Identify which cell holds the provided text, then report its [x, y] central coordinate. 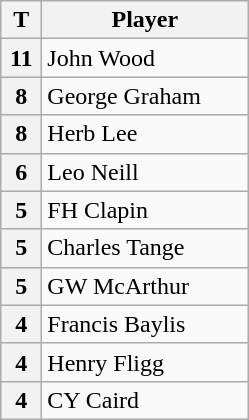
Charles Tange [145, 248]
GW McArthur [145, 286]
FH Clapin [145, 210]
Player [145, 20]
Leo Neill [145, 172]
T [22, 20]
John Wood [145, 58]
CY Caird [145, 400]
6 [22, 172]
Herb Lee [145, 134]
Henry Fligg [145, 362]
11 [22, 58]
George Graham [145, 96]
Francis Baylis [145, 324]
